Scan for the cell matching the given text and deliver its (X, Y) coordinate at center. 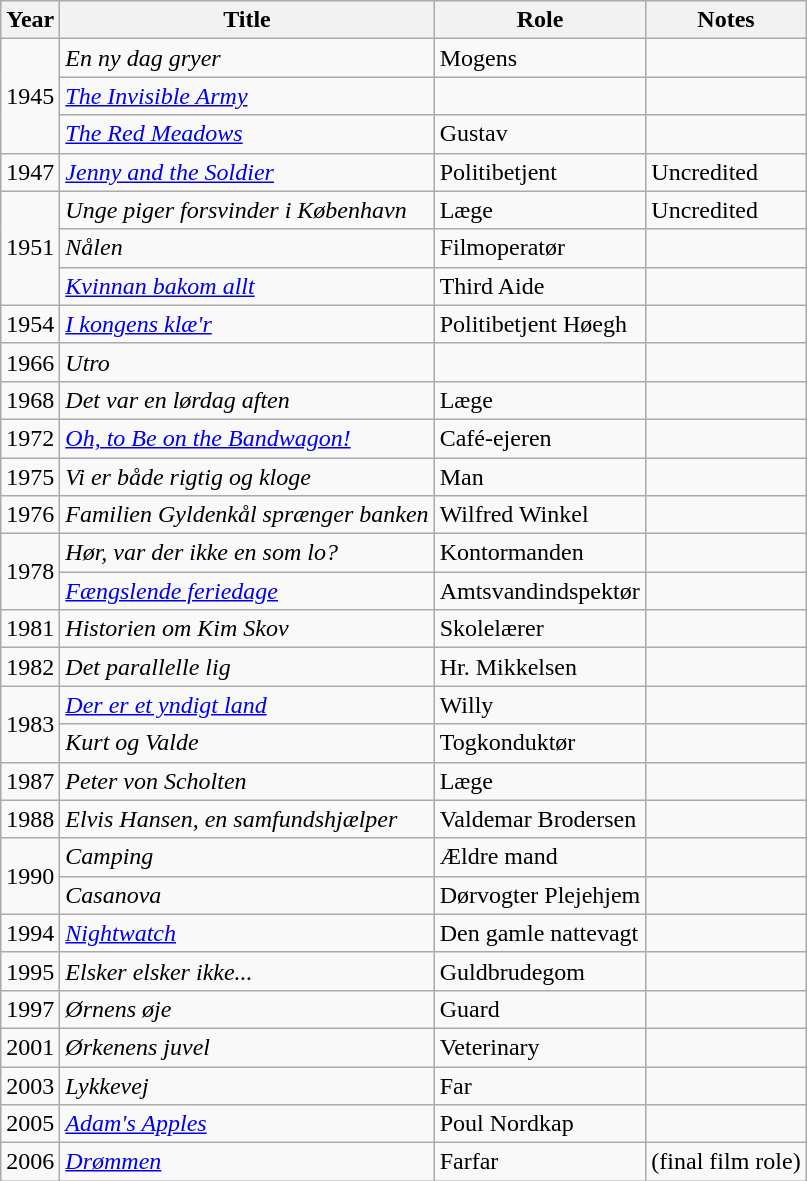
Year (30, 20)
Role (540, 20)
Politibetjent (540, 172)
2003 (30, 1085)
1966 (30, 362)
Poul Nordkap (540, 1124)
The Invisible Army (247, 96)
Casanova (247, 895)
1975 (30, 477)
Far (540, 1085)
1988 (30, 819)
1981 (30, 629)
Politibetjent Høegh (540, 324)
1947 (30, 172)
Café-ejeren (540, 438)
Willy (540, 705)
1995 (30, 971)
Kvinnan bakom allt (247, 286)
1978 (30, 572)
Ørkenens juvel (247, 1047)
Kurt og Valde (247, 743)
2006 (30, 1162)
1983 (30, 724)
Ørnens øje (247, 1009)
Der er et yndigt land (247, 705)
Gustav (540, 134)
Fængslende feriedage (247, 591)
Elsker elsker ikke... (247, 971)
1982 (30, 667)
Notes (726, 20)
1945 (30, 96)
Lykkevej (247, 1085)
Amtsvandindspektør (540, 591)
1972 (30, 438)
Hør, var der ikke en som lo? (247, 553)
Oh, to Be on the Bandwagon! (247, 438)
Adam's Apples (247, 1124)
Historien om Kim Skov (247, 629)
Det var en lørdag aften (247, 400)
1994 (30, 933)
Vi er både rigtig og kloge (247, 477)
Drømmen (247, 1162)
1997 (30, 1009)
Wilfred Winkel (540, 515)
Skolelærer (540, 629)
I kongens klæ'r (247, 324)
Nightwatch (247, 933)
2001 (30, 1047)
Camping (247, 857)
1990 (30, 876)
Guldbrudegom (540, 971)
Veterinary (540, 1047)
Nålen (247, 248)
Man (540, 477)
Unge piger forsvinder i København (247, 210)
Hr. Mikkelsen (540, 667)
Elvis Hansen, en samfundshjælper (247, 819)
Kontormanden (540, 553)
1976 (30, 515)
Valdemar Brodersen (540, 819)
1951 (30, 248)
Title (247, 20)
Third Aide (540, 286)
Peter von Scholten (247, 781)
Farfar (540, 1162)
Jenny and the Soldier (247, 172)
Utro (247, 362)
Dørvogter Plejehjem (540, 895)
Ældre mand (540, 857)
Det parallelle lig (247, 667)
(final film role) (726, 1162)
Familien Gyldenkål sprænger banken (247, 515)
Filmoperatør (540, 248)
The Red Meadows (247, 134)
Den gamle nattevagt (540, 933)
En ny dag gryer (247, 58)
Togkonduktør (540, 743)
1987 (30, 781)
1954 (30, 324)
2005 (30, 1124)
1968 (30, 400)
Mogens (540, 58)
Guard (540, 1009)
